Extract the [X, Y] coordinate from the center of the cell holding the provided text.  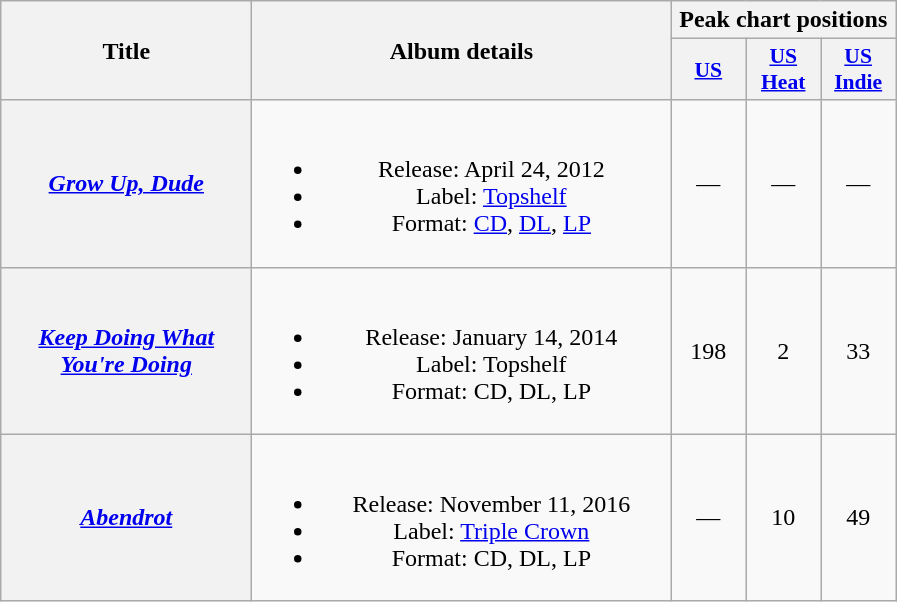
USHeat [784, 70]
2 [784, 350]
Album details [462, 50]
Grow Up, Dude [126, 184]
Keep Doing What You're Doing [126, 350]
USIndie [858, 70]
Release: January 14, 2014Label: TopshelfFormat: CD, DL, LP [462, 350]
Title [126, 50]
10 [784, 518]
33 [858, 350]
198 [708, 350]
Release: November 11, 2016Label: Triple CrownFormat: CD, DL, LP [462, 518]
49 [858, 518]
US [708, 70]
Abendrot [126, 518]
Peak chart positions [784, 20]
Release: April 24, 2012Label: TopshelfFormat: CD, DL, LP [462, 184]
